Return [x, y] of the center of cell containing provided text 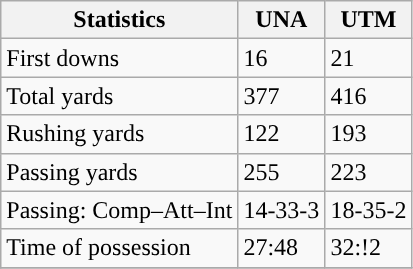
416 [368, 96]
18-35-2 [368, 210]
32:!2 [368, 248]
122 [282, 134]
16 [282, 58]
377 [282, 96]
First downs [120, 58]
Passing: Comp–Att–Int [120, 210]
Passing yards [120, 172]
14-33-3 [282, 210]
Time of possession [120, 248]
223 [368, 172]
UNA [282, 20]
27:48 [282, 248]
UTM [368, 20]
21 [368, 58]
Rushing yards [120, 134]
Statistics [120, 20]
255 [282, 172]
193 [368, 134]
Total yards [120, 96]
